Provide the (X, Y) coordinate of the cell's center where the given text is located.  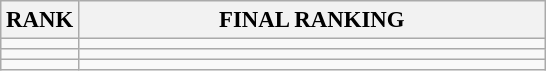
FINAL RANKING (312, 20)
RANK (40, 20)
